Return (X, Y) of the center of cell containing provided text 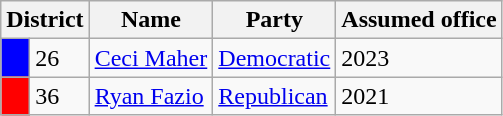
Assumed office (419, 20)
36 (60, 96)
District (45, 20)
Democratic (274, 58)
2021 (419, 96)
Ryan Fazio (151, 96)
Republican (274, 96)
Party (274, 20)
26 (60, 58)
2023 (419, 58)
Name (151, 20)
Ceci Maher (151, 58)
